Find where the given text appears and provide that cell's center as [x, y] coordinate. 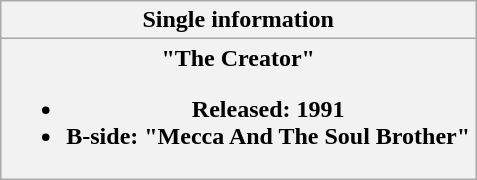
Single information [238, 20]
"The Creator"Released: 1991B-side: "Mecca And The Soul Brother" [238, 109]
